Search for the cell housing the specified text and yield its [x, y] center coordinate. 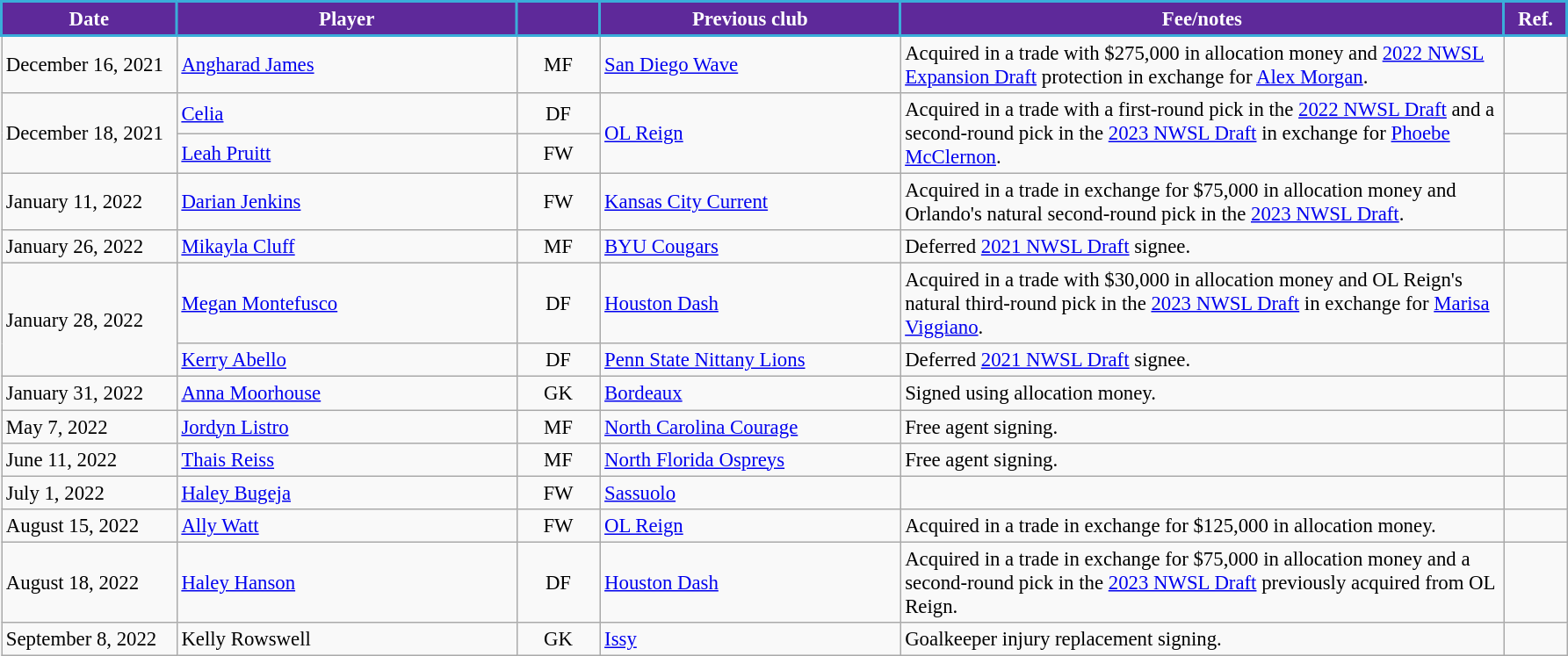
Sassuolo [750, 493]
Acquired in a trade with $275,000 in allocation money and 2022 NWSL Expansion Draft protection in exchange for Alex Morgan. [1202, 65]
August 18, 2022 [90, 582]
Bordeaux [750, 393]
Kansas City Current [750, 202]
Goalkeeper injury replacement signing. [1202, 639]
Acquired in a trade in exchange for $75,000 in allocation money and a second-round pick in the 2023 NWSL Draft previously acquired from OL Reign. [1202, 582]
December 18, 2021 [90, 133]
Megan Montefusco [346, 304]
Mikayla Cluff [346, 247]
August 15, 2022 [90, 525]
Kelly Rowswell [346, 639]
Thais Reiss [346, 459]
Ref. [1535, 19]
Anna Moorhouse [346, 393]
North Florida Ospreys [750, 459]
July 1, 2022 [90, 493]
September 8, 2022 [90, 639]
January 11, 2022 [90, 202]
Angharad James [346, 65]
Previous club [750, 19]
Fee/notes [1202, 19]
Kerry Abello [346, 361]
May 7, 2022 [90, 427]
Acquired in a trade with $30,000 in allocation money and OL Reign's natural third-round pick in the 2023 NWSL Draft in exchange for Marisa Viggiano. [1202, 304]
Signed using allocation money. [1202, 393]
January 26, 2022 [90, 247]
January 31, 2022 [90, 393]
North Carolina Courage [750, 427]
Ally Watt [346, 525]
Player [346, 19]
Celia [346, 113]
Acquired in a trade in exchange for $125,000 in allocation money. [1202, 525]
January 28, 2022 [90, 320]
Acquired in a trade in exchange for $75,000 in allocation money and Orlando's natural second-round pick in the 2023 NWSL Draft. [1202, 202]
Acquired in a trade with a first-round pick in the 2022 NWSL Draft and a second-round pick in the 2023 NWSL Draft in exchange for Phoebe McClernon. [1202, 133]
Haley Bugeja [346, 493]
Leah Pruitt [346, 154]
Penn State Nittany Lions [750, 361]
June 11, 2022 [90, 459]
December 16, 2021 [90, 65]
BYU Cougars [750, 247]
Issy [750, 639]
Jordyn Listro [346, 427]
Date [90, 19]
Darian Jenkins [346, 202]
Haley Hanson [346, 582]
San Diego Wave [750, 65]
